Locate the cell with the specified text and output its (X, Y) center coordinate. 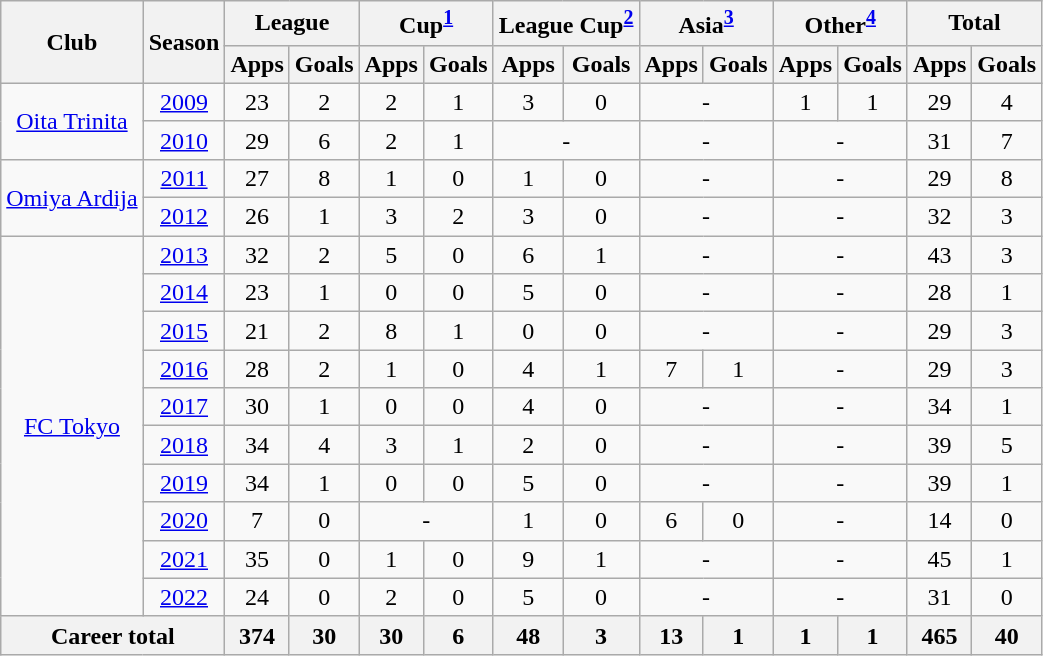
Omiya Ardija (72, 197)
2017 (184, 407)
24 (257, 597)
Cup1 (426, 24)
Oita Trinita (72, 121)
21 (257, 331)
35 (257, 559)
45 (939, 559)
27 (257, 178)
2020 (184, 521)
48 (528, 635)
14 (939, 521)
2015 (184, 331)
League (292, 24)
374 (257, 635)
2014 (184, 293)
2019 (184, 483)
Club (72, 42)
2016 (184, 369)
43 (939, 255)
9 (528, 559)
2018 (184, 445)
2011 (184, 178)
26 (257, 217)
Career total (113, 635)
13 (671, 635)
Other4 (840, 24)
2022 (184, 597)
2009 (184, 102)
Asia3 (706, 24)
2010 (184, 140)
465 (939, 635)
FC Tokyo (72, 426)
League Cup2 (566, 24)
Total (974, 24)
40 (1007, 635)
2012 (184, 217)
Season (184, 42)
2021 (184, 559)
2013 (184, 255)
